Return (X, Y) of the center of cell containing provided text 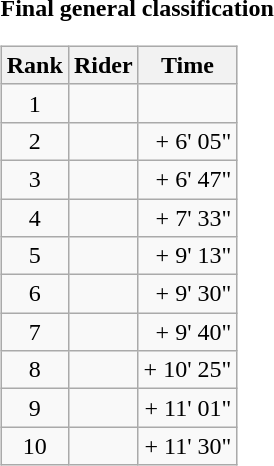
1 (34, 103)
+ 10' 25" (188, 370)
Time (188, 65)
8 (34, 370)
+ 9' 13" (188, 256)
+ 6' 05" (188, 141)
+ 11' 30" (188, 446)
10 (34, 446)
7 (34, 332)
2 (34, 141)
5 (34, 256)
4 (34, 217)
+ 9' 30" (188, 294)
+ 9' 40" (188, 332)
+ 6' 47" (188, 179)
9 (34, 408)
6 (34, 294)
Rider (103, 65)
+ 11' 01" (188, 408)
3 (34, 179)
+ 7' 33" (188, 217)
Rank (34, 65)
